Determine the [x, y] coordinate at the center of the cell enclosing the given text.  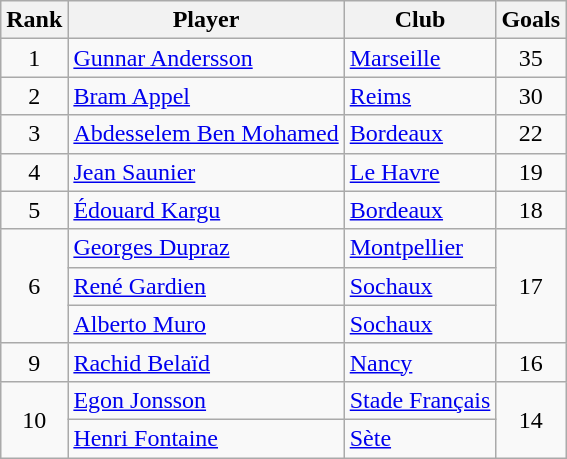
Bram Appel [206, 96]
Nancy [420, 362]
Stade Français [420, 400]
René Gardien [206, 286]
9 [34, 362]
Sète [420, 438]
10 [34, 419]
Édouard Kargu [206, 210]
Marseille [420, 58]
Rank [34, 20]
Henri Fontaine [206, 438]
1 [34, 58]
Egon Jonsson [206, 400]
Rachid Belaïd [206, 362]
Gunnar Andersson [206, 58]
Georges Dupraz [206, 248]
5 [34, 210]
18 [531, 210]
2 [34, 96]
Player [206, 20]
Club [420, 20]
Alberto Muro [206, 324]
17 [531, 286]
Abdesselem Ben Mohamed [206, 134]
30 [531, 96]
Montpellier [420, 248]
Reims [420, 96]
Goals [531, 20]
22 [531, 134]
Jean Saunier [206, 172]
3 [34, 134]
35 [531, 58]
Le Havre [420, 172]
4 [34, 172]
6 [34, 286]
19 [531, 172]
14 [531, 419]
16 [531, 362]
